Capture the cell that displays the provided text and extract its (x, y) central coordinate. 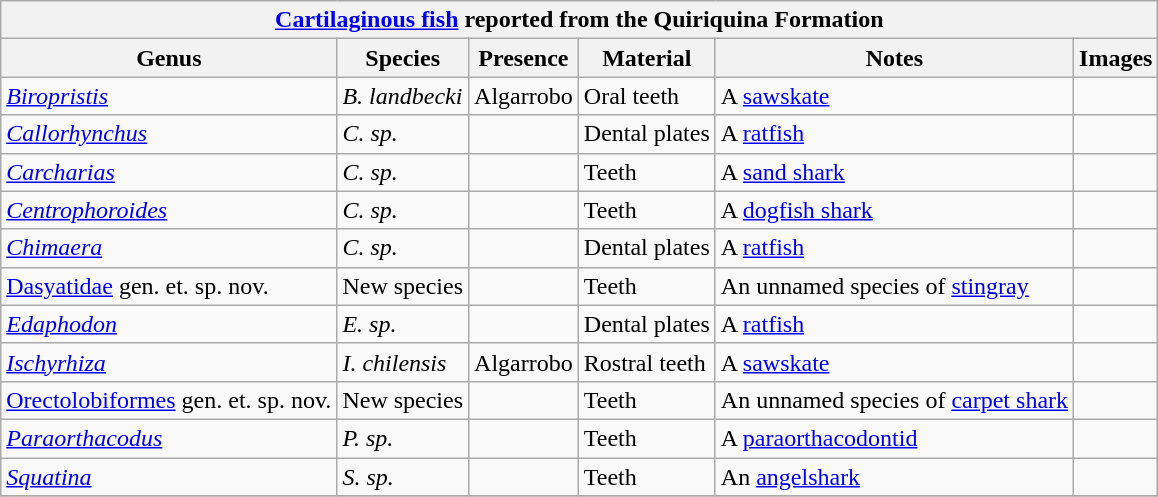
Rostral teeth (646, 362)
Cartilaginous fish reported from the Quiriquina Formation (580, 20)
E. sp. (403, 324)
P. sp. (403, 438)
Oral teeth (646, 96)
Dasyatidae gen. et. sp. nov. (169, 286)
Paraorthacodus (169, 438)
Biropristis (169, 96)
Edaphodon (169, 324)
Presence (524, 58)
An unnamed species of stingray (894, 286)
A dogfish shark (894, 210)
Orectolobiformes gen. et. sp. nov. (169, 400)
Carcharias (169, 172)
An angelshark (894, 477)
Material (646, 58)
Notes (894, 58)
A sand shark (894, 172)
Species (403, 58)
An unnamed species of carpet shark (894, 400)
B. landbecki (403, 96)
Centrophoroides (169, 210)
Ischyrhiza (169, 362)
A paraorthacodontid (894, 438)
Genus (169, 58)
Chimaera (169, 248)
S. sp. (403, 477)
I. chilensis (403, 362)
Images (1116, 58)
Callorhynchus (169, 134)
Squatina (169, 477)
